Output the (x, y) coordinate of the center of the cell containing the given text.  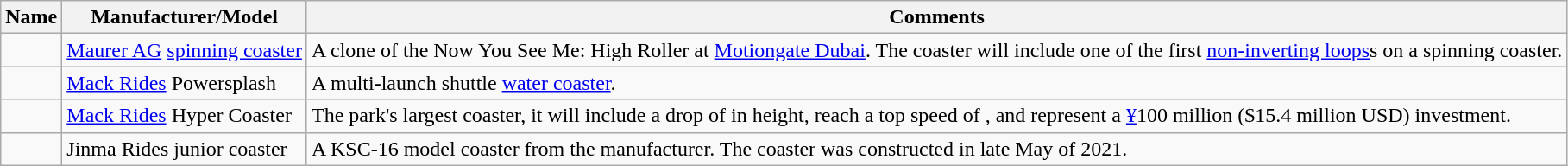
Name (31, 17)
Mack Rides Hyper Coaster (185, 116)
A clone of the Now You See Me: High Roller at Motiongate Dubai. The coaster will include one of the first non-inverting loopss on a spinning coaster. (936, 50)
Comments (936, 17)
A multi-launch shuttle water coaster. (936, 83)
Jinma Rides junior coaster (185, 149)
The park's largest coaster, it will include a drop of in height, reach a top speed of , and represent a ¥100 million ($15.4 million USD) investment. (936, 116)
Maurer AG spinning coaster (185, 50)
Mack Rides Powersplash (185, 83)
A KSC-16 model coaster from the manufacturer. The coaster was constructed in late May of 2021. (936, 149)
Manufacturer/Model (185, 17)
